Return the [x, y] coordinate for the center point of the cell that contains the specified text.  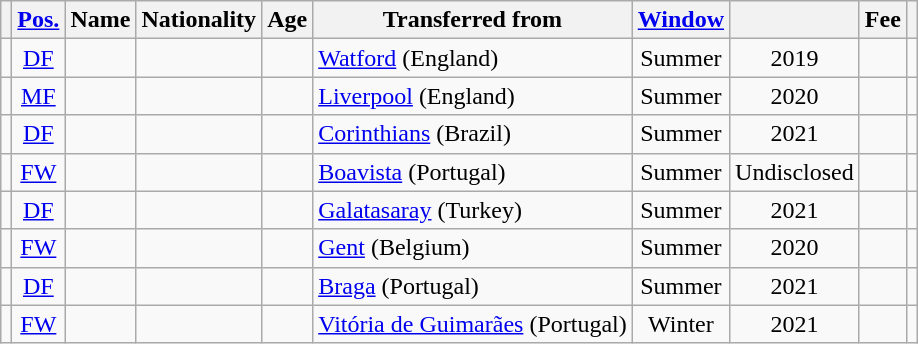
Nationality [199, 20]
Corinthians (Brazil) [473, 134]
Braga (Portugal) [473, 286]
Gent (Belgium) [473, 248]
Watford (England) [473, 58]
Winter [680, 324]
MF [38, 96]
Transferred from [473, 20]
Window [680, 20]
Boavista (Portugal) [473, 172]
Pos. [38, 20]
Name [100, 20]
Undisclosed [795, 172]
Liverpool (England) [473, 96]
Fee [882, 20]
Galatasaray (Turkey) [473, 210]
2019 [795, 58]
Age [288, 20]
Vitória de Guimarães (Portugal) [473, 324]
